Identify which cell holds the provided text, then report its [x, y] central coordinate. 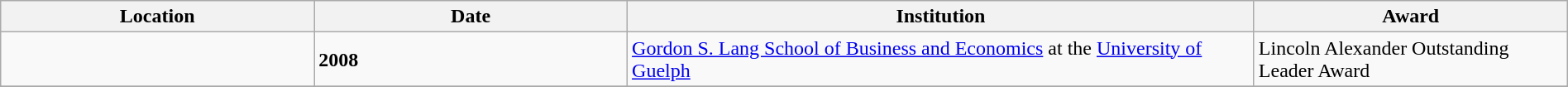
Date [471, 17]
Award [1411, 17]
Institution [941, 17]
2008 [471, 60]
Lincoln Alexander Outstanding Leader Award [1411, 60]
Gordon S. Lang School of Business and Economics at the University of Guelph [941, 60]
Location [157, 17]
